Scan for the cell matching the given text and deliver its [X, Y] coordinate at center. 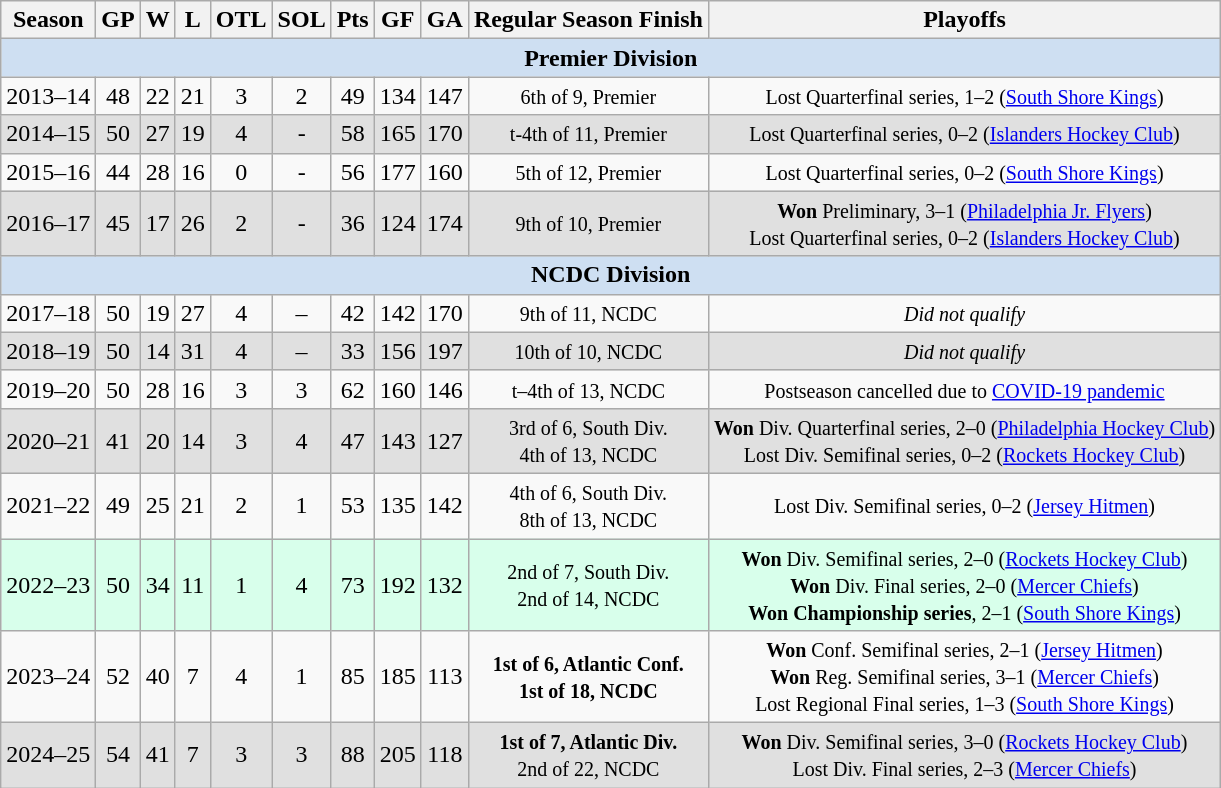
Premier Division [611, 58]
1st of 7, Atlantic Div.2nd of 22, NCDC [588, 756]
Playoffs [964, 20]
177 [398, 172]
53 [352, 506]
t-4th of 11, Premier [588, 134]
54 [118, 756]
10th of 10, NCDC [588, 351]
143 [398, 440]
45 [118, 224]
26 [192, 224]
34 [158, 584]
2023–24 [48, 677]
2013–14 [48, 96]
134 [398, 96]
192 [398, 584]
Pts [352, 20]
48 [118, 96]
9th of 10, Premier [588, 224]
118 [444, 756]
88 [352, 756]
Season [48, 20]
Lost Quarterfinal series, 0–2 (Islanders Hockey Club) [964, 134]
33 [352, 351]
113 [444, 677]
47 [352, 440]
11 [192, 584]
85 [352, 677]
Regular Season Finish [588, 20]
25 [158, 506]
1st of 6, Atlantic Conf.1st of 18, NCDC [588, 677]
2017–18 [48, 313]
62 [352, 389]
132 [444, 584]
31 [192, 351]
2024–25 [48, 756]
Postseason cancelled due to COVID-19 pandemic [964, 389]
4th of 6, South Div.8th of 13, NCDC [588, 506]
2nd of 7, South Div.2nd of 14, NCDC [588, 584]
L [192, 20]
174 [444, 224]
2018–19 [48, 351]
GF [398, 20]
Lost Quarterfinal series, 0–2 (South Shore Kings) [964, 172]
17 [158, 224]
135 [398, 506]
2021–22 [48, 506]
42 [352, 313]
165 [398, 134]
2019–20 [48, 389]
146 [444, 389]
127 [444, 440]
156 [398, 351]
36 [352, 224]
5th of 12, Premier [588, 172]
Lost Div. Semifinal series, 0–2 (Jersey Hitmen) [964, 506]
2022–23 [48, 584]
56 [352, 172]
t–4th of 13, NCDC [588, 389]
Won Preliminary, 3–1 (Philadelphia Jr. Flyers)Lost Quarterfinal series, 0–2 (Islanders Hockey Club) [964, 224]
NCDC Division [611, 275]
197 [444, 351]
GP [118, 20]
GA [444, 20]
3rd of 6, South Div.4th of 13, NCDC [588, 440]
2015–16 [48, 172]
2016–17 [48, 224]
0 [241, 172]
6th of 9, Premier [588, 96]
185 [398, 677]
52 [118, 677]
Won Div. Quarterfinal series, 2–0 (Philadelphia Hockey Club)Lost Div. Semifinal series, 0–2 (Rockets Hockey Club) [964, 440]
44 [118, 172]
SOL [302, 20]
9th of 11, NCDC [588, 313]
40 [158, 677]
22 [158, 96]
Won Div. Semifinal series, 2–0 (Rockets Hockey Club)Won Div. Final series, 2–0 (Mercer Chiefs)Won Championship series, 2–1 (South Shore Kings) [964, 584]
2020–21 [48, 440]
OTL [241, 20]
W [158, 20]
147 [444, 96]
73 [352, 584]
124 [398, 224]
Won Conf. Semifinal series, 2–1 (Jersey Hitmen)Won Reg. Semifinal series, 3–1 (Mercer Chiefs)Lost Regional Final series, 1–3 (South Shore Kings) [964, 677]
Lost Quarterfinal series, 1–2 (South Shore Kings) [964, 96]
20 [158, 440]
205 [398, 756]
58 [352, 134]
Won Div. Semifinal series, 3–0 (Rockets Hockey Club)Lost Div. Final series, 2–3 (Mercer Chiefs) [964, 756]
2014–15 [48, 134]
